Detect which cell encompasses the target text, then output its (x, y) center coordinate. 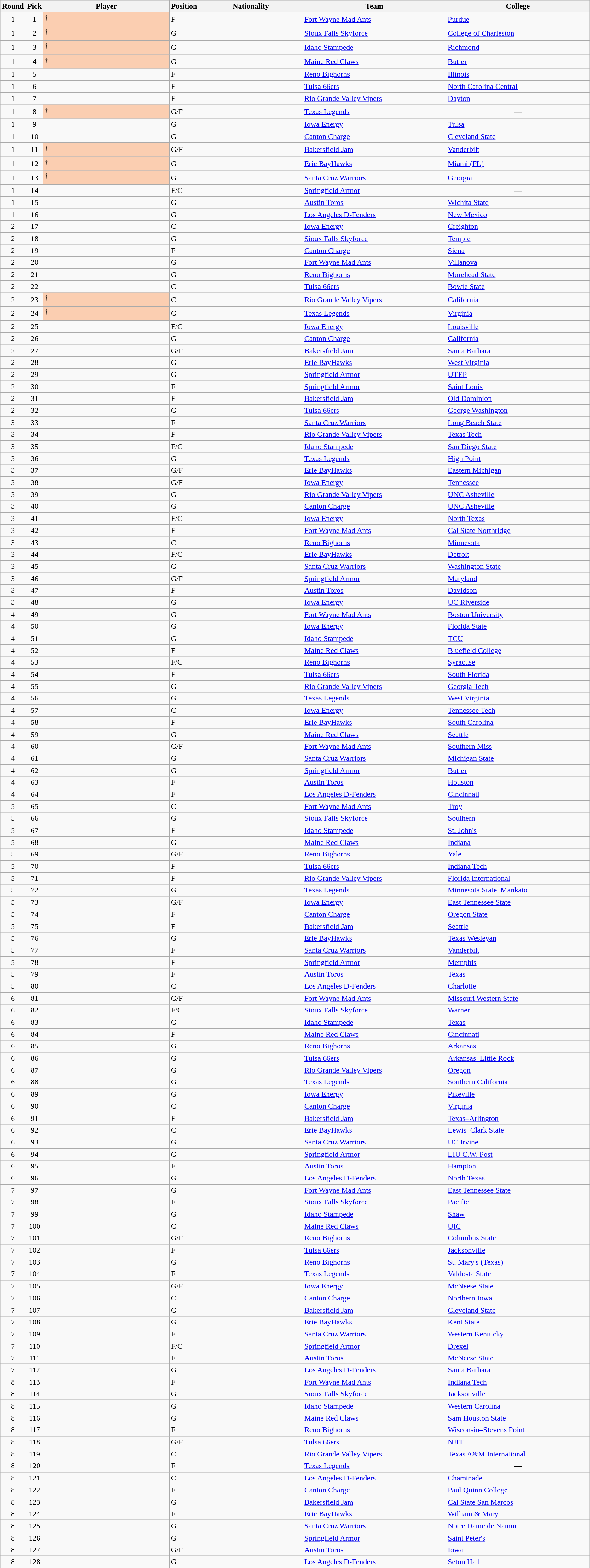
43 (34, 542)
90 (34, 1106)
107 (34, 1310)
60 (34, 746)
56 (34, 698)
Houston (518, 782)
117 (34, 1430)
St. Mary's (Texas) (518, 1262)
122 (34, 1490)
40 (34, 506)
114 (34, 1394)
29 (34, 374)
Southern Miss (518, 746)
Pikeville (518, 1094)
35 (34, 447)
62 (34, 770)
69 (34, 854)
49 (34, 614)
12 (34, 163)
Valdosta State (518, 1274)
Old Dominion (518, 399)
73 (34, 902)
Nationality (251, 6)
North Carolina Central (518, 86)
Michigan State (518, 758)
Minnesota State–Mankato (518, 890)
San Diego State (518, 447)
92 (34, 1130)
101 (34, 1238)
14 (34, 191)
Florida International (518, 878)
UTEP (518, 374)
Wisconsin–Stevens Point (518, 1430)
Bowie State (518, 286)
94 (34, 1154)
Notre Dame de Namur (518, 1526)
50 (34, 626)
48 (34, 602)
Western Carolina (518, 1406)
82 (34, 1010)
Saint Louis (518, 387)
Team (374, 6)
80 (34, 986)
76 (34, 938)
LIU C.W. Post (518, 1154)
Tennessee (518, 482)
Shaw (518, 1214)
Morehead State (518, 274)
57 (34, 710)
37 (34, 470)
George Washington (518, 411)
Oregon (518, 1070)
38 (34, 482)
Cal State Northridge (518, 530)
Yale (518, 854)
27 (34, 350)
20 (34, 262)
St. John's (518, 830)
Georgia (518, 178)
Louisville (518, 326)
Missouri Western State (518, 998)
Northern Iowa (518, 1298)
Oregon State (518, 914)
118 (34, 1442)
83 (34, 1022)
17 (34, 227)
13 (34, 178)
95 (34, 1166)
Paul Quinn College (518, 1490)
116 (34, 1418)
Cal State San Marcos (518, 1502)
Miami (FL) (518, 163)
110 (34, 1346)
College of Charleston (518, 33)
30 (34, 387)
111 (34, 1358)
18 (34, 239)
South Florida (518, 674)
55 (34, 686)
Temple (518, 239)
53 (34, 662)
47 (34, 591)
Washington State (518, 566)
32 (34, 411)
106 (34, 1298)
Texas Wesleyan (518, 938)
Troy (518, 806)
115 (34, 1406)
71 (34, 878)
39 (34, 494)
Saint Peter's (518, 1538)
High Point (518, 458)
Davidson (518, 591)
74 (34, 914)
21 (34, 274)
84 (34, 1034)
Memphis (518, 962)
Texas A&M International (518, 1454)
UC Riverside (518, 602)
23 (34, 299)
66 (34, 818)
Hampton (518, 1166)
Texas Tech (518, 435)
78 (34, 962)
24 (34, 314)
126 (34, 1538)
Drexel (518, 1346)
UC Irvine (518, 1142)
Florida State (518, 626)
Wichita State (518, 203)
South Carolina (518, 722)
119 (34, 1454)
Texas–Arlington (518, 1118)
86 (34, 1058)
124 (34, 1514)
22 (34, 286)
128 (34, 1562)
105 (34, 1286)
93 (34, 1142)
Pick (34, 6)
Lewis–Clark State (518, 1130)
25 (34, 326)
72 (34, 890)
Indiana (518, 842)
109 (34, 1334)
Creighton (518, 227)
77 (34, 950)
88 (34, 1082)
81 (34, 998)
51 (34, 638)
46 (34, 579)
Dayton (518, 98)
34 (34, 435)
Arkansas–Little Rock (518, 1058)
Warner (518, 1010)
64 (34, 794)
108 (34, 1322)
42 (34, 530)
102 (34, 1250)
63 (34, 782)
Round (13, 6)
98 (34, 1202)
52 (34, 650)
Player (107, 6)
79 (34, 974)
Maryland (518, 579)
16 (34, 215)
Illinois (518, 74)
9 (34, 124)
68 (34, 842)
127 (34, 1550)
UIC (518, 1226)
Seton Hall (518, 1562)
Bluefield College (518, 650)
96 (34, 1178)
100 (34, 1226)
Villanova (518, 262)
123 (34, 1502)
65 (34, 806)
Chaminade (518, 1478)
28 (34, 362)
NJIT (518, 1442)
103 (34, 1262)
58 (34, 722)
Tennessee Tech (518, 710)
TCU (518, 638)
Long Beach State (518, 423)
Eastern Michigan (518, 470)
87 (34, 1070)
85 (34, 1046)
Southern California (518, 1082)
New Mexico (518, 215)
Minnesota (518, 542)
Kent State (518, 1322)
31 (34, 399)
Columbus State (518, 1238)
Purdue (518, 20)
William & Mary (518, 1514)
59 (34, 734)
Western Kentucky (518, 1334)
104 (34, 1274)
61 (34, 758)
44 (34, 554)
125 (34, 1526)
Detroit (518, 554)
113 (34, 1382)
54 (34, 674)
97 (34, 1190)
45 (34, 566)
33 (34, 423)
Position (184, 6)
Siena (518, 251)
10 (34, 136)
11 (34, 149)
91 (34, 1118)
75 (34, 926)
Richmond (518, 47)
112 (34, 1370)
Syracuse (518, 662)
70 (34, 866)
Tulsa (518, 124)
Georgia Tech (518, 686)
Pacific (518, 1202)
15 (34, 203)
College (518, 6)
120 (34, 1466)
Arkansas (518, 1046)
Sam Houston State (518, 1418)
Boston University (518, 614)
121 (34, 1478)
Iowa (518, 1550)
19 (34, 251)
26 (34, 338)
67 (34, 830)
Charlotte (518, 986)
41 (34, 518)
99 (34, 1214)
89 (34, 1094)
36 (34, 458)
Southern (518, 818)
